For the text-containing cell, return its midpoint in [x, y] coordinate format. 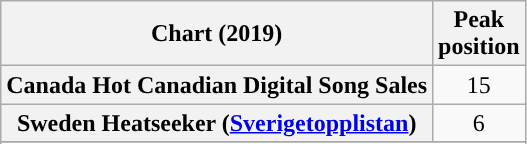
15 [479, 85]
Peakposition [479, 34]
Canada Hot Canadian Digital Song Sales [217, 85]
6 [479, 123]
Chart (2019) [217, 34]
Sweden Heatseeker (Sverigetopplistan) [217, 123]
